For the text-containing cell, return its midpoint in [x, y] coordinate format. 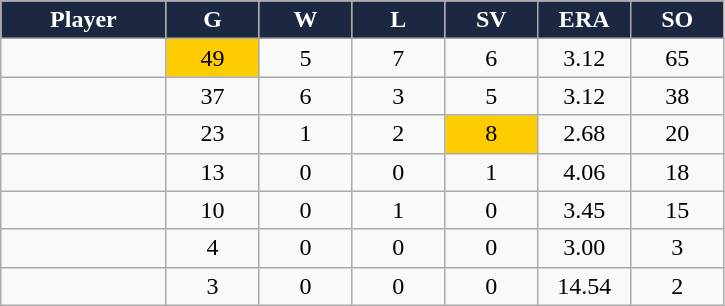
SV [492, 20]
7 [398, 58]
65 [678, 58]
4.06 [584, 172]
49 [212, 58]
14.54 [584, 286]
SO [678, 20]
23 [212, 134]
2.68 [584, 134]
W [306, 20]
38 [678, 96]
L [398, 20]
3.00 [584, 248]
G [212, 20]
3.45 [584, 210]
20 [678, 134]
15 [678, 210]
10 [212, 210]
37 [212, 96]
Player [84, 20]
ERA [584, 20]
4 [212, 248]
8 [492, 134]
13 [212, 172]
18 [678, 172]
